Determine the [X, Y] coordinate at the center of the cell enclosing the given text.  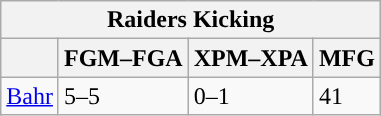
XPM–XPA [250, 58]
FGM–FGA [123, 58]
Bahr [30, 96]
Raiders Kicking [191, 20]
41 [346, 96]
5–5 [123, 96]
MFG [346, 58]
0–1 [250, 96]
